Find where the given text appears and provide that cell's center as [X, Y] coordinate. 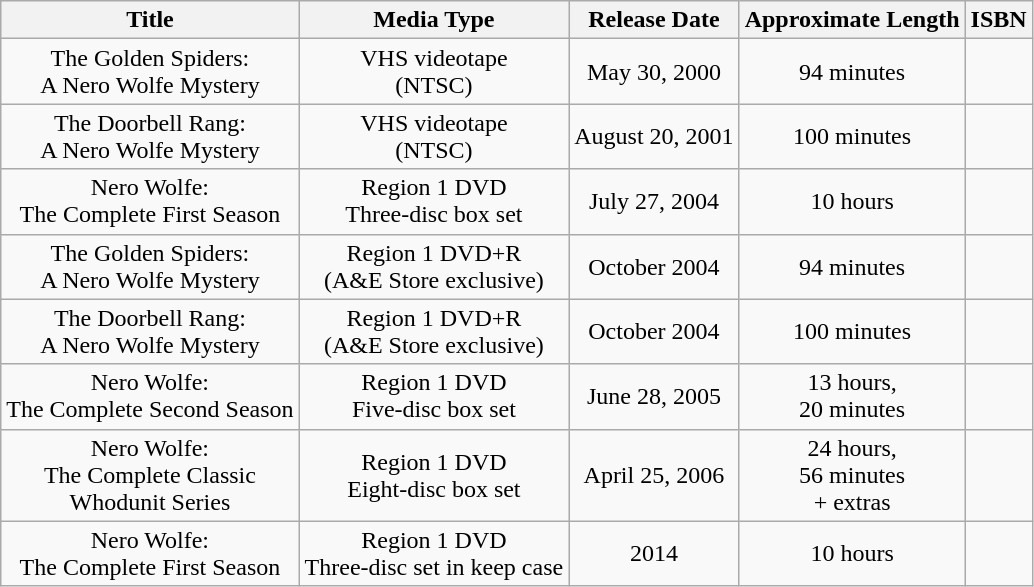
Region 1 DVDFive-disc box set [434, 396]
Region 1 DVDEight-disc box set [434, 475]
May 30, 2000 [654, 72]
August 20, 2001 [654, 136]
Region 1 DVDThree-disc box set [434, 202]
July 27, 2004 [654, 202]
ISBN [998, 20]
Nero Wolfe:The Complete ClassicWhodunit Series [150, 475]
Release Date [654, 20]
Nero Wolfe:The Complete Second Season [150, 396]
June 28, 2005 [654, 396]
13 hours,20 minutes [852, 396]
Title [150, 20]
April 25, 2006 [654, 475]
2014 [654, 554]
Region 1 DVDThree-disc set in keep case [434, 554]
Media Type [434, 20]
24 hours,56 minutes+ extras [852, 475]
Approximate Length [852, 20]
